For the text-containing cell, return its midpoint in [X, Y] coordinate format. 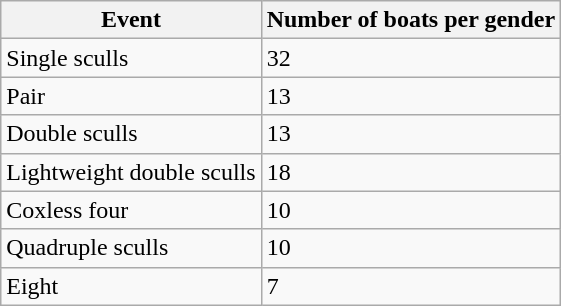
Coxless four [131, 210]
Quadruple sculls [131, 248]
32 [411, 58]
Event [131, 20]
7 [411, 286]
Single sculls [131, 58]
Eight [131, 286]
Pair [131, 96]
Double sculls [131, 134]
18 [411, 172]
Lightweight double sculls [131, 172]
Number of boats per gender [411, 20]
